Pinpoint the cell where the given text exists, returning its (X, Y) midpoint coordinate. 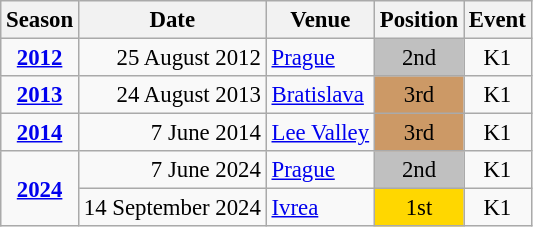
7 June 2014 (172, 133)
2024 (40, 188)
1st (418, 208)
2012 (40, 58)
Season (40, 20)
25 August 2012 (172, 58)
Venue (320, 20)
7 June 2024 (172, 170)
14 September 2024 (172, 208)
Lee Valley (320, 133)
Position (418, 20)
2014 (40, 133)
Bratislava (320, 95)
Date (172, 20)
Event (498, 20)
24 August 2013 (172, 95)
Ivrea (320, 208)
2013 (40, 95)
